Extract the (x, y) coordinate from the center of the cell holding the provided text.  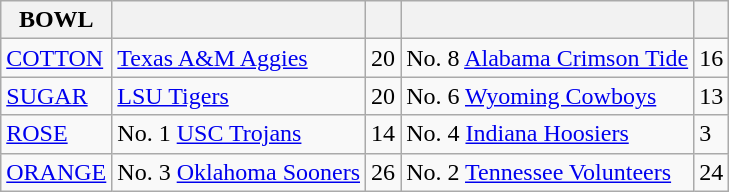
No. 2 Tennessee Volunteers (548, 172)
26 (384, 172)
SUGAR (56, 96)
No. 4 Indiana Hoosiers (548, 134)
No. 8 Alabama Crimson Tide (548, 58)
ROSE (56, 134)
No. 3 Oklahoma Sooners (239, 172)
No. 1 USC Trojans (239, 134)
13 (712, 96)
BOWL (56, 20)
COTTON (56, 58)
24 (712, 172)
3 (712, 134)
No. 6 Wyoming Cowboys (548, 96)
Texas A&M Aggies (239, 58)
ORANGE (56, 172)
14 (384, 134)
16 (712, 58)
LSU Tigers (239, 96)
